Return the [X, Y] coordinate for the center point of the cell that contains the specified text.  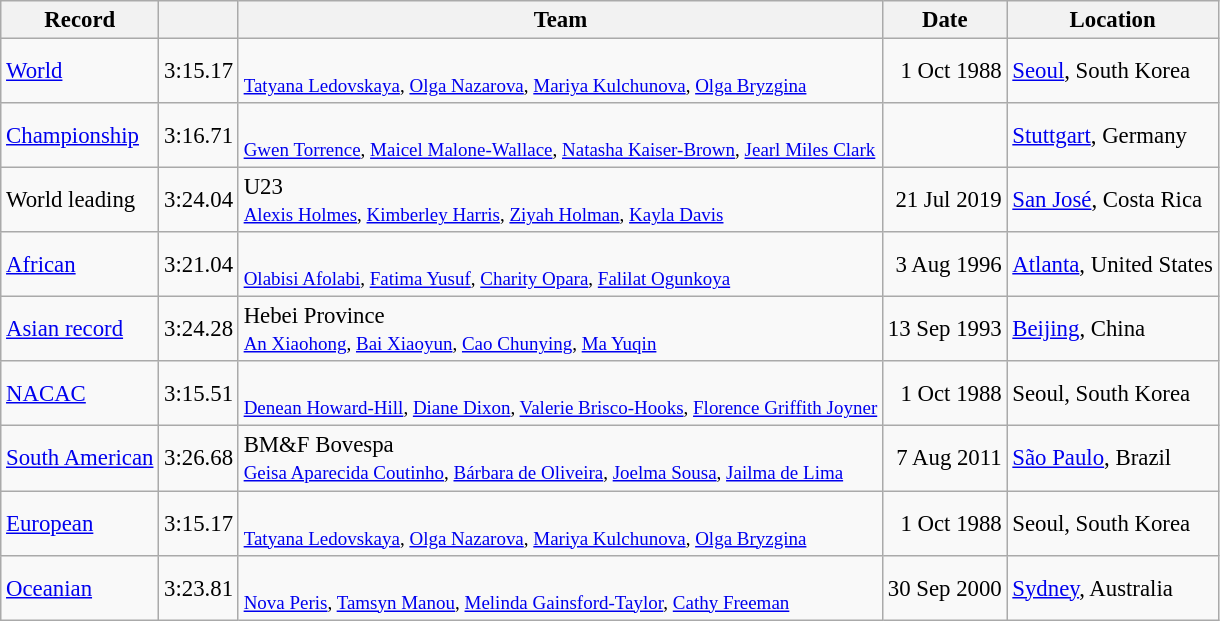
Nova Peris, Tamsyn Manou, Melinda Gainsford-Taylor, Cathy Freeman [560, 588]
Beijing, China [1112, 330]
Stuttgart, Germany [1112, 136]
NACAC [80, 394]
Date [945, 20]
African [80, 264]
U23 Alexis Holmes, Kimberley Harris, Ziyah Holman, Kayla Davis [560, 200]
Hebei ProvinceAn Xiaohong, Bai Xiaoyun, Cao Chunying, Ma Yuqin [560, 330]
Denean Howard-Hill, Diane Dixon, Valerie Brisco-Hooks, Florence Griffith Joyner [560, 394]
São Paulo, Brazil [1112, 458]
Location [1112, 20]
World leading [80, 200]
3:26.68 [199, 458]
Gwen Torrence, Maicel Malone-Wallace, Natasha Kaiser-Brown, Jearl Miles Clark [560, 136]
Olabisi Afolabi, Fatima Yusuf, Charity Opara, Falilat Ogunkoya [560, 264]
San José, Costa Rica [1112, 200]
Sydney, Australia [1112, 588]
7 Aug 2011 [945, 458]
World [80, 72]
3:24.28 [199, 330]
Asian record [80, 330]
3:21.04 [199, 264]
21 Jul 2019 [945, 200]
European [80, 524]
3:15.51 [199, 394]
3:24.04 [199, 200]
Record [80, 20]
Oceanian [80, 588]
3 Aug 1996 [945, 264]
30 Sep 2000 [945, 588]
BM&F BovespaGeisa Aparecida Coutinho, Bárbara de Oliveira, Joelma Sousa, Jailma de Lima [560, 458]
South American [80, 458]
Team [560, 20]
3:16.71 [199, 136]
Atlanta, United States [1112, 264]
3:23.81 [199, 588]
Championship [80, 136]
13 Sep 1993 [945, 330]
